Scan for the cell matching the given text and deliver its (x, y) coordinate at center. 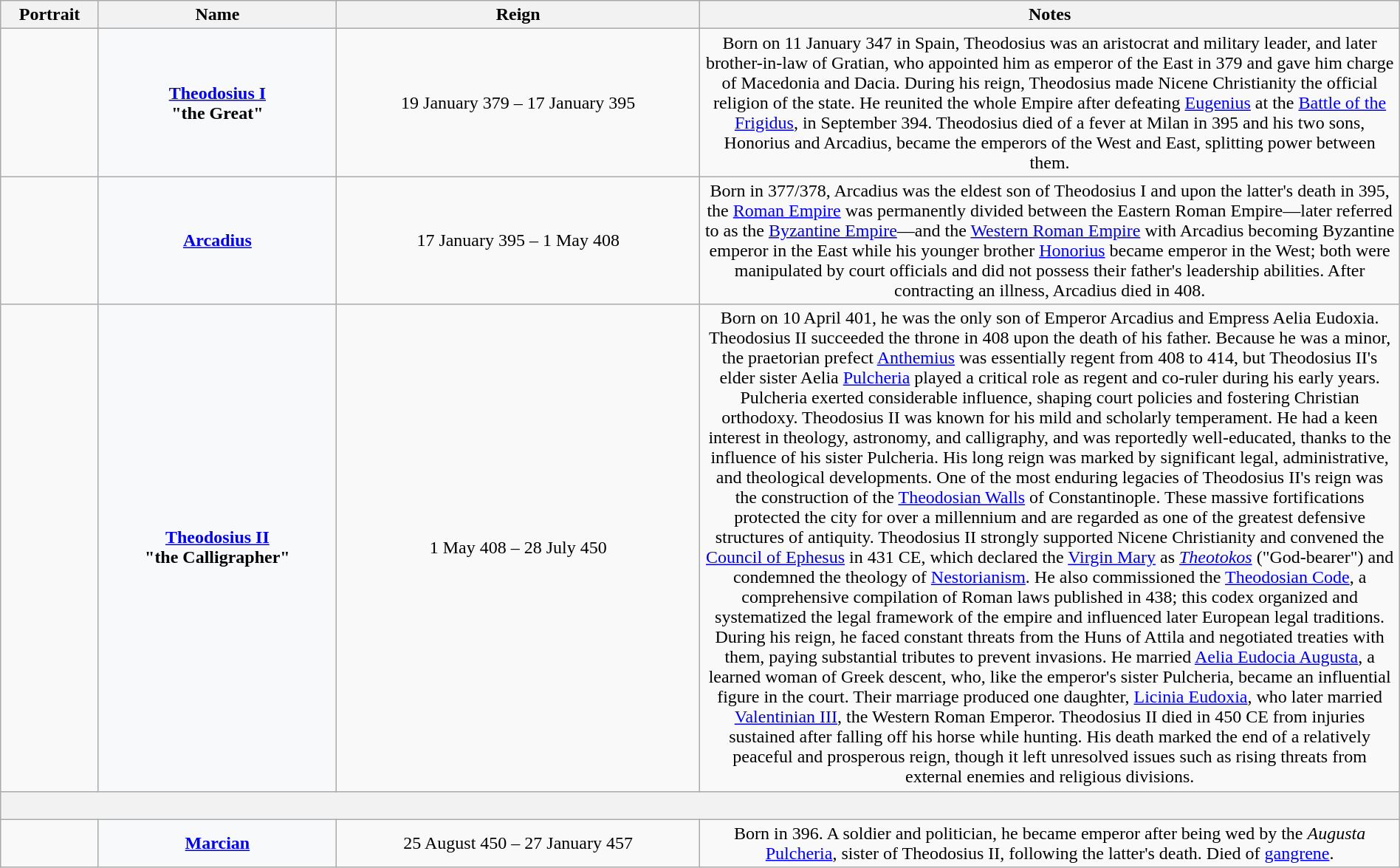
Arcadius (217, 241)
Theodosius II"the Calligrapher" (217, 548)
19 January 379 – 17 January 395 (518, 103)
Notes (1050, 15)
Theodosius I"the Great" (217, 103)
Name (217, 15)
1 May 408 – 28 July 450 (518, 548)
17 January 395 – 1 May 408 (518, 241)
25 August 450 – 27 January 457 (518, 844)
Marcian (217, 844)
Reign (518, 15)
Portrait (50, 15)
